Extract the [x, y] coordinate from the center of the cell holding the provided text.  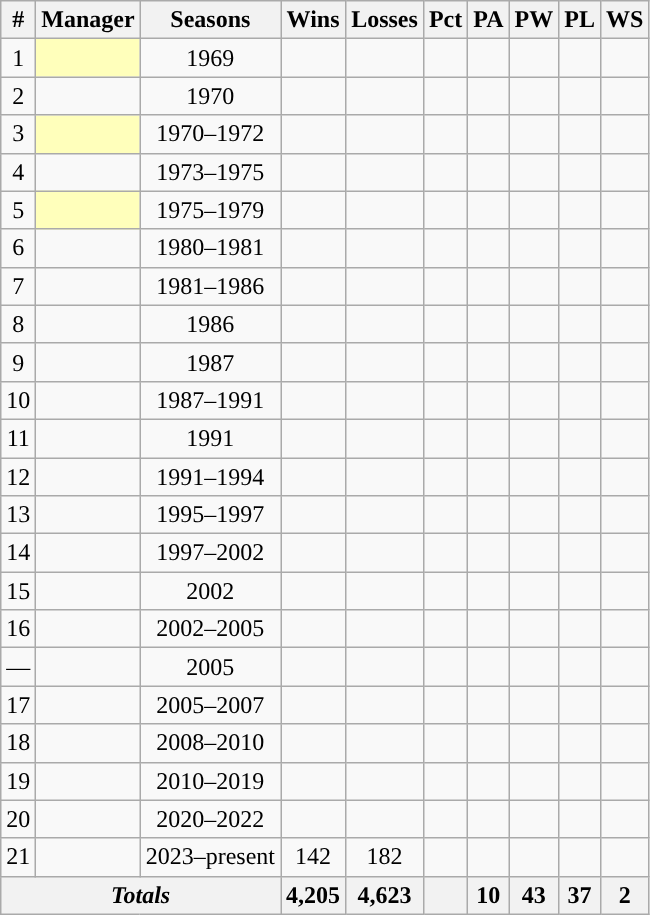
14 [18, 553]
37 [580, 895]
2023–present [210, 857]
142 [314, 857]
PL [580, 20]
1986 [210, 324]
Wins [314, 20]
2020–2022 [210, 819]
1970–1972 [210, 134]
1997–2002 [210, 553]
# [18, 20]
18 [18, 743]
1987–1991 [210, 400]
1980–1981 [210, 248]
2002–2005 [210, 629]
— [18, 667]
PA [488, 20]
1975–1979 [210, 210]
2008–2010 [210, 743]
Totals [141, 895]
17 [18, 705]
13 [18, 515]
2010–2019 [210, 781]
20 [18, 819]
7 [18, 286]
15 [18, 591]
PW [534, 20]
1995–1997 [210, 515]
21 [18, 857]
1991 [210, 438]
Seasons [210, 20]
8 [18, 324]
1991–1994 [210, 477]
9 [18, 362]
2005–2007 [210, 705]
5 [18, 210]
3 [18, 134]
1973–1975 [210, 172]
19 [18, 781]
Pct [445, 20]
16 [18, 629]
6 [18, 248]
1987 [210, 362]
2005 [210, 667]
1970 [210, 96]
4,623 [385, 895]
WS [624, 20]
11 [18, 438]
1981–1986 [210, 286]
Losses [385, 20]
Manager [88, 20]
1969 [210, 58]
1 [18, 58]
12 [18, 477]
43 [534, 895]
4 [18, 172]
2002 [210, 591]
4,205 [314, 895]
182 [385, 857]
